Capture the cell that displays the provided text and extract its [x, y] central coordinate. 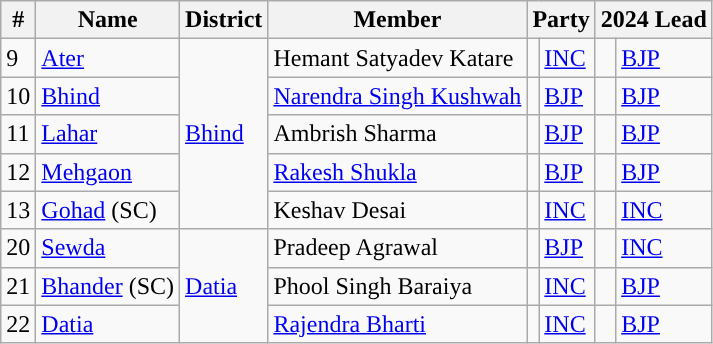
Bhander (SC) [108, 286]
# [18, 20]
Gohad (SC) [108, 210]
Lahar [108, 134]
Rakesh Shukla [398, 172]
Member [398, 20]
12 [18, 172]
20 [18, 248]
Phool Singh Baraiya [398, 286]
22 [18, 324]
2024 Lead [654, 20]
21 [18, 286]
13 [18, 210]
Sewda [108, 248]
Pradeep Agrawal [398, 248]
Rajendra Bharti [398, 324]
Hemant Satyadev Katare [398, 58]
9 [18, 58]
Name [108, 20]
Narendra Singh Kushwah [398, 96]
10 [18, 96]
Ater [108, 58]
Ambrish Sharma [398, 134]
Keshav Desai [398, 210]
Mehgaon [108, 172]
District [224, 20]
Party [561, 20]
11 [18, 134]
